Capture the cell that displays the provided text and extract its [x, y] central coordinate. 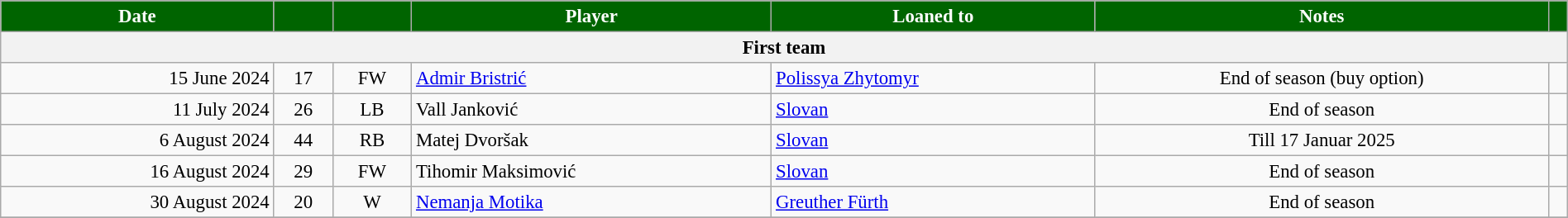
30 August 2024 [137, 202]
Greuther Fürth [933, 202]
29 [303, 172]
Nemanja Motika [592, 202]
11 July 2024 [137, 110]
W [372, 202]
16 August 2024 [137, 172]
RB [372, 140]
Till 17 Januar 2025 [1322, 140]
20 [303, 202]
Notes [1322, 17]
26 [303, 110]
LB [372, 110]
Player [592, 17]
15 June 2024 [137, 78]
44 [303, 140]
Vall Janković [592, 110]
Loaned to [933, 17]
Polissya Zhytomyr [933, 78]
Date [137, 17]
Admir Bristrić [592, 78]
First team [784, 48]
Matej Dvoršak [592, 140]
Tihomir Maksimović [592, 172]
End of season (buy option) [1322, 78]
17 [303, 78]
6 August 2024 [137, 140]
